Find where the given text appears and provide that cell's center as [X, Y] coordinate. 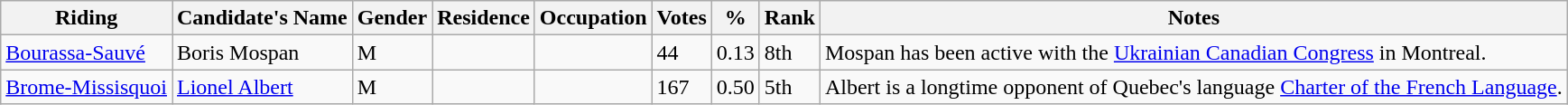
Albert is a longtime opponent of Quebec's language Charter of the French Language. [1193, 87]
Residence [484, 18]
Riding [87, 18]
Notes [1193, 18]
Brome-Missisquoi [87, 87]
5th [789, 87]
Gender [392, 18]
Rank [789, 18]
Candidate's Name [262, 18]
0.13 [735, 52]
Mospan has been active with the Ukrainian Canadian Congress in Montreal. [1193, 52]
Occupation [593, 18]
167 [682, 87]
0.50 [735, 87]
Lionel Albert [262, 87]
44 [682, 52]
Boris Mospan [262, 52]
8th [789, 52]
Bourassa-Sauvé [87, 52]
% [735, 18]
Votes [682, 18]
